Capture the cell that displays the provided text and extract its [X, Y] central coordinate. 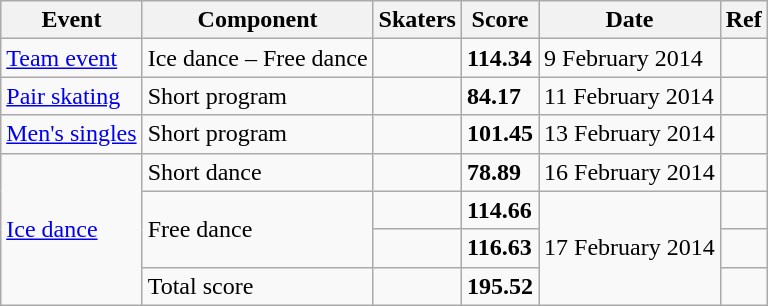
Skaters [417, 20]
Pair skating [72, 96]
Date [630, 20]
114.34 [500, 58]
84.17 [500, 96]
13 February 2014 [630, 134]
Score [500, 20]
101.45 [500, 134]
Ice dance [72, 229]
Team event [72, 58]
78.89 [500, 172]
16 February 2014 [630, 172]
Free dance [258, 229]
Short dance [258, 172]
Men's singles [72, 134]
114.66 [500, 210]
Ref [744, 20]
9 February 2014 [630, 58]
Component [258, 20]
195.52 [500, 286]
Ice dance – Free dance [258, 58]
11 February 2014 [630, 96]
17 February 2014 [630, 248]
116.63 [500, 248]
Total score [258, 286]
Event [72, 20]
